Search for the cell housing the specified text and yield its (x, y) center coordinate. 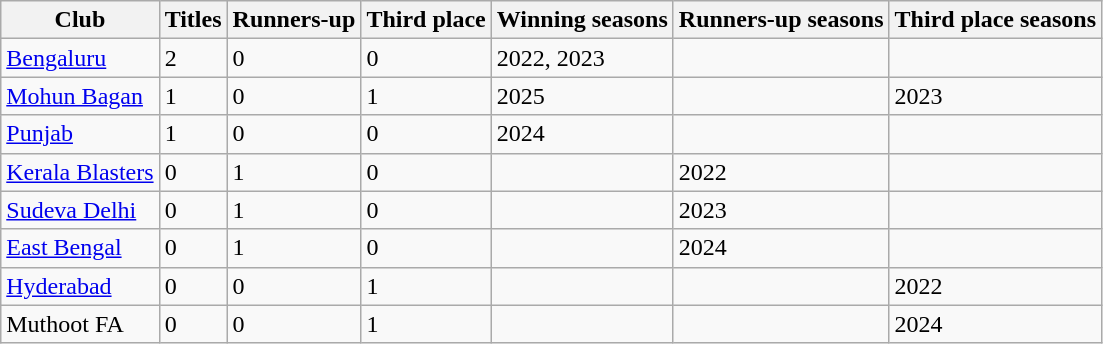
2022, 2023 (582, 58)
Club (80, 20)
Hyderabad (80, 286)
Kerala Blasters (80, 172)
East Bengal (80, 248)
Runners-up (294, 20)
Third place (426, 20)
Runners-up seasons (781, 20)
Winning seasons (582, 20)
Bengaluru (80, 58)
Sudeva Delhi (80, 210)
Punjab (80, 134)
Titles (193, 20)
Mohun Bagan (80, 96)
2025 (582, 96)
Muthoot FA (80, 324)
2 (193, 58)
Third place seasons (995, 20)
